Provide the (x, y) coordinate of the cell's center where the given text is located.  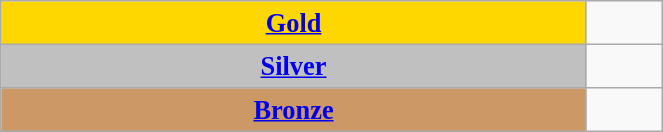
Gold (294, 22)
Bronze (294, 109)
Silver (294, 66)
